For the text-containing cell, return its midpoint in (x, y) coordinate format. 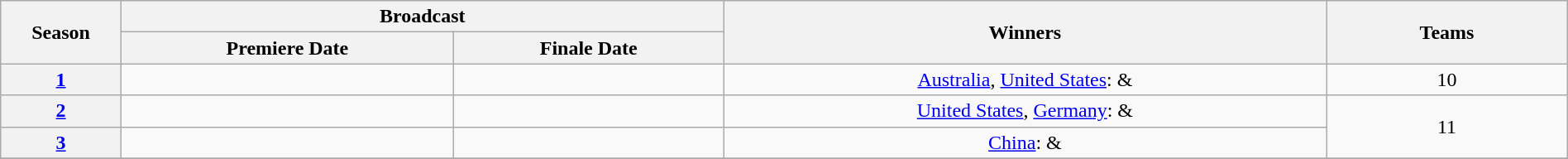
Finale Date (589, 48)
China: & (1025, 142)
10 (1447, 79)
Broadcast (422, 17)
Season (61, 32)
2 (61, 111)
Teams (1447, 32)
Australia, United States: & (1025, 79)
11 (1447, 127)
Winners (1025, 32)
1 (61, 79)
United States, Germany: & (1025, 111)
Premiere Date (287, 48)
3 (61, 142)
